Extract the [x, y] coordinate from the center of the cell holding the provided text.  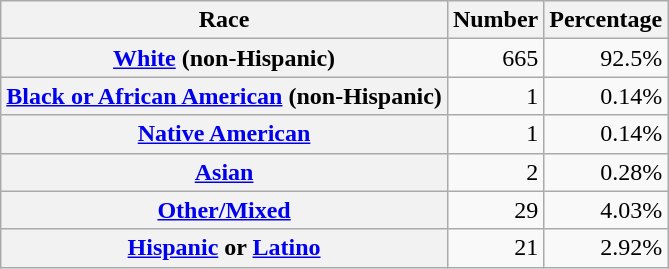
Native American [224, 134]
92.5% [606, 58]
Other/Mixed [224, 210]
665 [495, 58]
Number [495, 20]
Percentage [606, 20]
2 [495, 172]
0.28% [606, 172]
White (non-Hispanic) [224, 58]
4.03% [606, 210]
21 [495, 248]
Asian [224, 172]
29 [495, 210]
Race [224, 20]
2.92% [606, 248]
Hispanic or Latino [224, 248]
Black or African American (non-Hispanic) [224, 96]
